Output the (X, Y) coordinate of the center of the cell containing the given text.  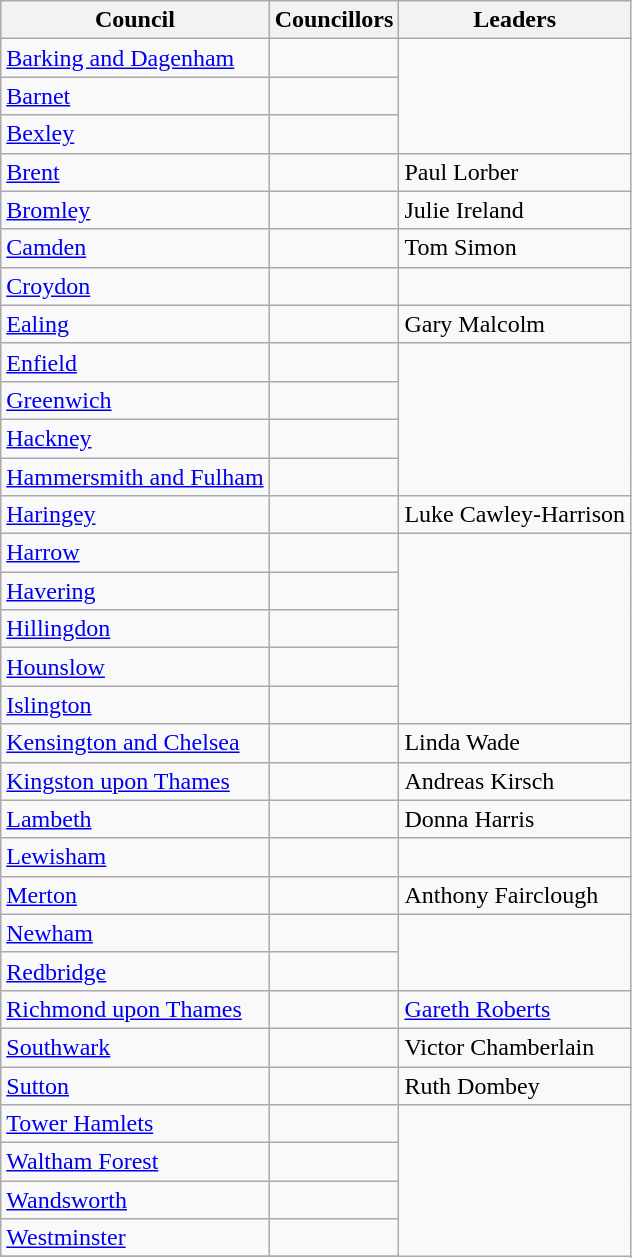
Hammersmith and Fulham (135, 477)
Westminster (135, 1238)
Newham (135, 933)
Islington (135, 705)
Barking and Dagenham (135, 58)
Tom Simon (515, 248)
Tower Hamlets (135, 1124)
Ealing (135, 324)
Bexley (135, 134)
Harrow (135, 553)
Greenwich (135, 400)
Hackney (135, 438)
Anthony Fairclough (515, 895)
Wandsworth (135, 1200)
Sutton (135, 1085)
Victor Chamberlain (515, 1047)
Southwark (135, 1047)
Lewisham (135, 857)
Gareth Roberts (515, 1009)
Richmond upon Thames (135, 1009)
Ruth Dombey (515, 1085)
Councillors (334, 20)
Paul Lorber (515, 172)
Bromley (135, 210)
Barnet (135, 96)
Leaders (515, 20)
Council (135, 20)
Hounslow (135, 667)
Haringey (135, 515)
Hillingdon (135, 629)
Merton (135, 895)
Andreas Kirsch (515, 781)
Luke Cawley-Harrison (515, 515)
Gary Malcolm (515, 324)
Havering (135, 591)
Brent (135, 172)
Kensington and Chelsea (135, 743)
Julie Ireland (515, 210)
Croydon (135, 286)
Kingston upon Thames (135, 781)
Linda Wade (515, 743)
Redbridge (135, 971)
Camden (135, 248)
Donna Harris (515, 819)
Lambeth (135, 819)
Enfield (135, 362)
Waltham Forest (135, 1162)
